Scan for the cell matching the given text and deliver its [X, Y] coordinate at center. 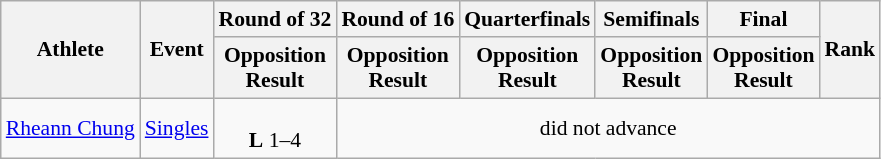
Rank [850, 50]
Final [763, 19]
Round of 16 [398, 19]
Singles [177, 128]
Semifinals [651, 19]
Rheann Chung [70, 128]
Event [177, 50]
Round of 32 [274, 19]
L 1–4 [274, 128]
did not advance [608, 128]
Quarterfinals [527, 19]
Athlete [70, 50]
